Extract the (x, y) coordinate from the center of the cell holding the provided text.  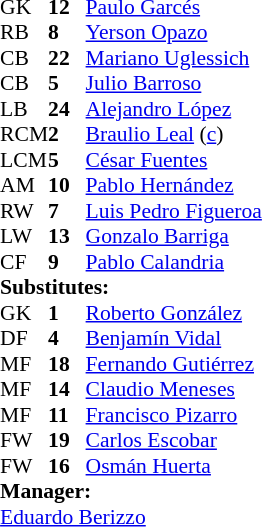
22 (67, 58)
18 (67, 364)
Substitutes: (131, 287)
Yerson Opazo (174, 33)
Pablo Calandria (174, 262)
Pablo Hernández (174, 185)
LW (24, 237)
24 (67, 109)
8 (67, 33)
10 (67, 185)
Manager: (131, 491)
CF (24, 262)
9 (67, 262)
Gonzalo Barriga (174, 237)
13 (67, 237)
19 (67, 441)
4 (67, 339)
RW (24, 211)
Osmán Huerta (174, 466)
RCM (24, 135)
Carlos Escobar (174, 441)
LB (24, 109)
Roberto González (174, 313)
DF (24, 339)
Benjamín Vidal (174, 339)
1 (67, 313)
Fernando Gutiérrez (174, 364)
Mariano Uglessich (174, 58)
AM (24, 185)
11 (67, 415)
Julio Barroso (174, 83)
7 (67, 211)
Alejandro López (174, 109)
14 (67, 389)
Francisco Pizarro (174, 415)
2 (67, 135)
César Fuentes (174, 160)
LCM (24, 160)
Luis Pedro Figueroa (174, 211)
16 (67, 466)
GK (24, 313)
RB (24, 33)
Braulio Leal (c) (174, 135)
Claudio Meneses (174, 389)
